For the text-containing cell, return its midpoint in [x, y] coordinate format. 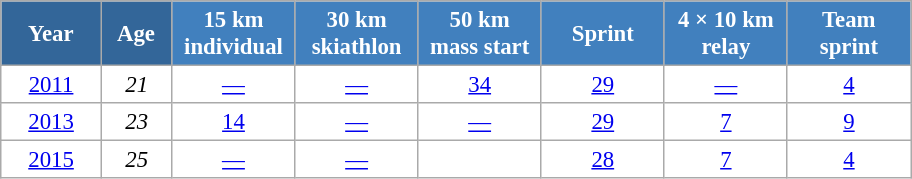
25 [136, 160]
2015 [52, 160]
Year [52, 34]
34 [480, 85]
28 [602, 160]
50 km mass start [480, 34]
2013 [52, 122]
Age [136, 34]
21 [136, 85]
2011 [52, 85]
Team sprint [848, 34]
30 km skiathlon [356, 34]
Sprint [602, 34]
9 [848, 122]
23 [136, 122]
4 × 10 km relay [726, 34]
14 [234, 122]
15 km individual [234, 34]
